Determine the [X, Y] coordinate at the center of the cell enclosing the given text.  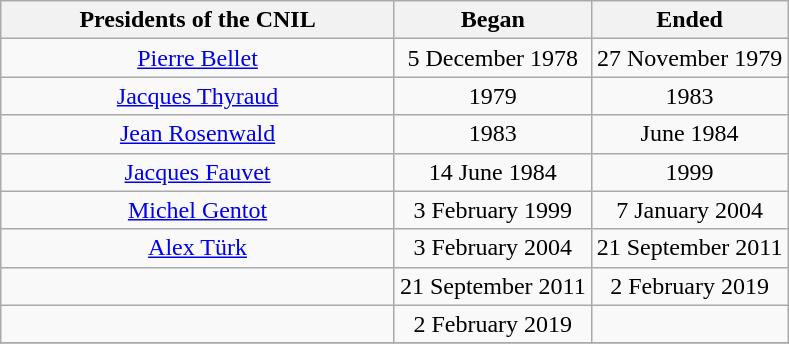
1979 [492, 96]
7 January 2004 [690, 210]
Jacques Fauvet [198, 172]
Jacques Thyraud [198, 96]
27 November 1979 [690, 58]
Began [492, 20]
June 1984 [690, 134]
1999 [690, 172]
Alex Türk [198, 248]
Pierre Bellet [198, 58]
5 December 1978 [492, 58]
Ended [690, 20]
3 February 1999 [492, 210]
14 June 1984 [492, 172]
Michel Gentot [198, 210]
3 February 2004 [492, 248]
Presidents of the CNIL [198, 20]
Jean Rosenwald [198, 134]
